Determine the (X, Y) coordinate at the center of the cell enclosing the given text.  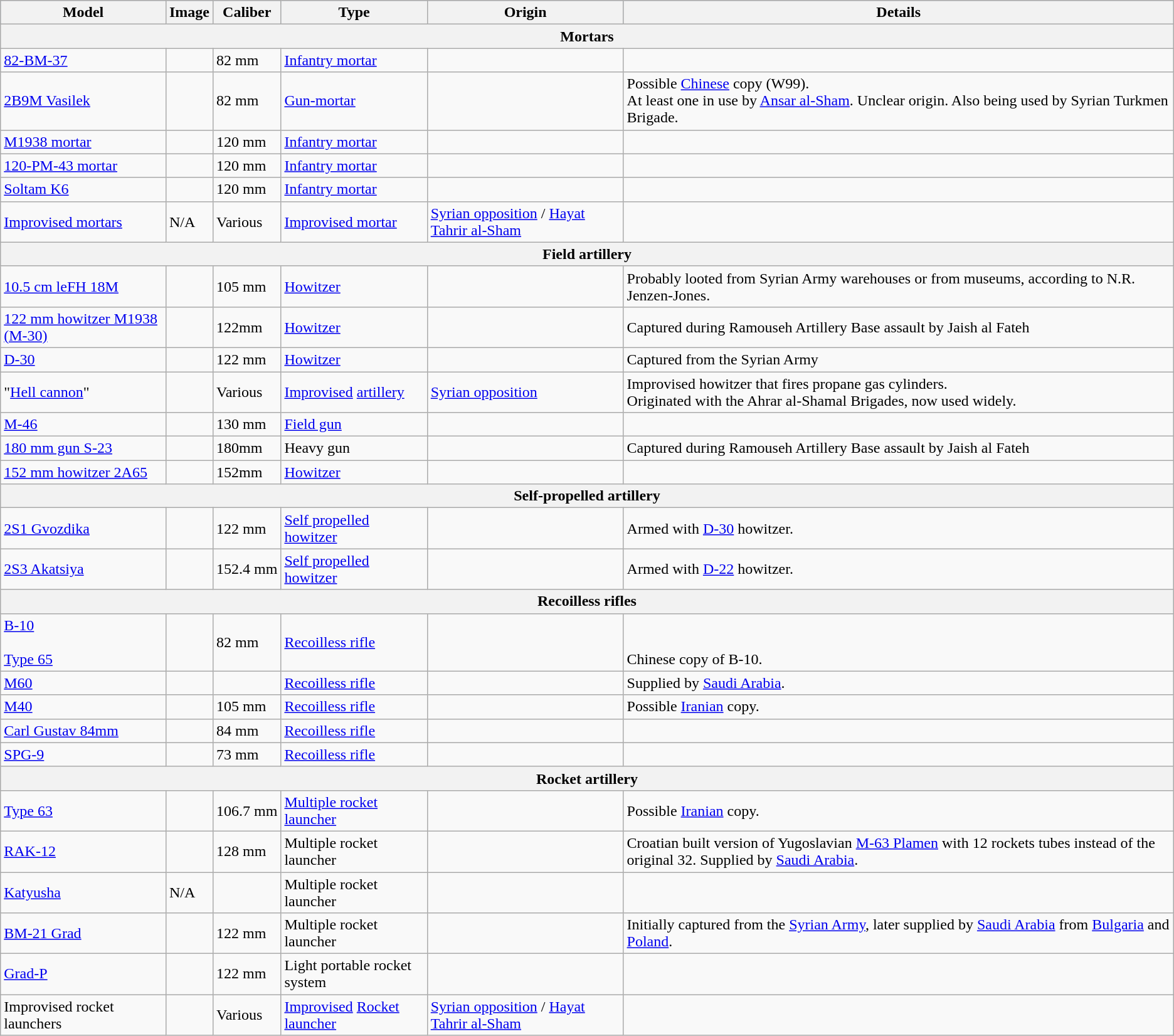
Chinese copy of B-10. (898, 642)
Type 63 (83, 810)
Caliber (247, 13)
2S1 Gvozdika (83, 528)
Syrian opposition (526, 391)
152.4 mm (247, 569)
Type (354, 13)
RAK-12 (83, 852)
120-PM-43 mortar (83, 166)
Armed with D-30 howitzer. (898, 528)
84 mm (247, 731)
180mm (247, 448)
D-30 (83, 359)
Gun-mortar (354, 101)
73 mm (247, 754)
10.5 cm leFH 18M (83, 286)
180 mm gun S-23 (83, 448)
Improvised Rocket launcher (354, 1015)
M60 (83, 683)
Possible Chinese copy (W99).At least one in use by Ansar al-Sham. Unclear origin. Also being used by Syrian Turkmen Brigade. (898, 101)
Initially captured from the Syrian Army, later supplied by Saudi Arabia from Bulgaria and Poland. (898, 933)
122mm (247, 327)
B-10Type 65 (83, 642)
BM-21 Grad (83, 933)
Supplied by Saudi Arabia. (898, 683)
Soltam K6 (83, 189)
Rocket artillery (587, 778)
Details (898, 13)
Field gun (354, 425)
Captured from the Syrian Army (898, 359)
Probably looted from Syrian Army warehouses or from museums, according to N.R. Jenzen-Jones. (898, 286)
Self-propelled artillery (587, 496)
82-BM-37 (83, 60)
"Hell cannon" (83, 391)
Origin (526, 13)
Image (189, 13)
Model (83, 13)
M1938 mortar (83, 142)
Armed with D-22 howitzer. (898, 569)
SPG-9 (83, 754)
M40 (83, 707)
Light portable rocket system (354, 975)
Improvised rocket launchers (83, 1015)
152mm (247, 472)
Croatian built version of Yugoslavian M-63 Plamen with 12 rockets tubes instead of the original 32. Supplied by Saudi Arabia. (898, 852)
2S3 Akatsiya (83, 569)
Recoilless rifles (587, 601)
Improvised mortar (354, 222)
106.7 mm (247, 810)
130 mm (247, 425)
122 mm howitzer M1938 (M-30) (83, 327)
Improvised mortars (83, 222)
Field artillery (587, 254)
Improvised howitzer that fires propane gas cylinders.Originated with the Ahrar al-Shamal Brigades, now used widely. (898, 391)
M-46 (83, 425)
Improvised artillery (354, 391)
128 mm (247, 852)
Heavy gun (354, 448)
152 mm howitzer 2A65 (83, 472)
2B9M Vasilek (83, 101)
Carl Gustav 84mm (83, 731)
Katyusha (83, 892)
Mortars (587, 36)
Grad-P (83, 975)
